Identify which cell holds the provided text, then report its [X, Y] central coordinate. 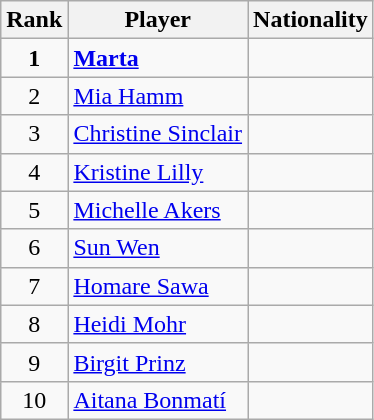
Christine Sinclair [158, 134]
Player [158, 20]
Nationality [311, 20]
5 [34, 210]
6 [34, 248]
Marta [158, 58]
1 [34, 58]
8 [34, 324]
Mia Hamm [158, 96]
Homare Sawa [158, 286]
3 [34, 134]
2 [34, 96]
Birgit Prinz [158, 362]
Michelle Akers [158, 210]
Aitana Bonmatí [158, 400]
Kristine Lilly [158, 172]
9 [34, 362]
4 [34, 172]
Heidi Mohr [158, 324]
Sun Wen [158, 248]
7 [34, 286]
10 [34, 400]
Rank [34, 20]
